Extract the (x, y) coordinate from the center of the cell holding the provided text.  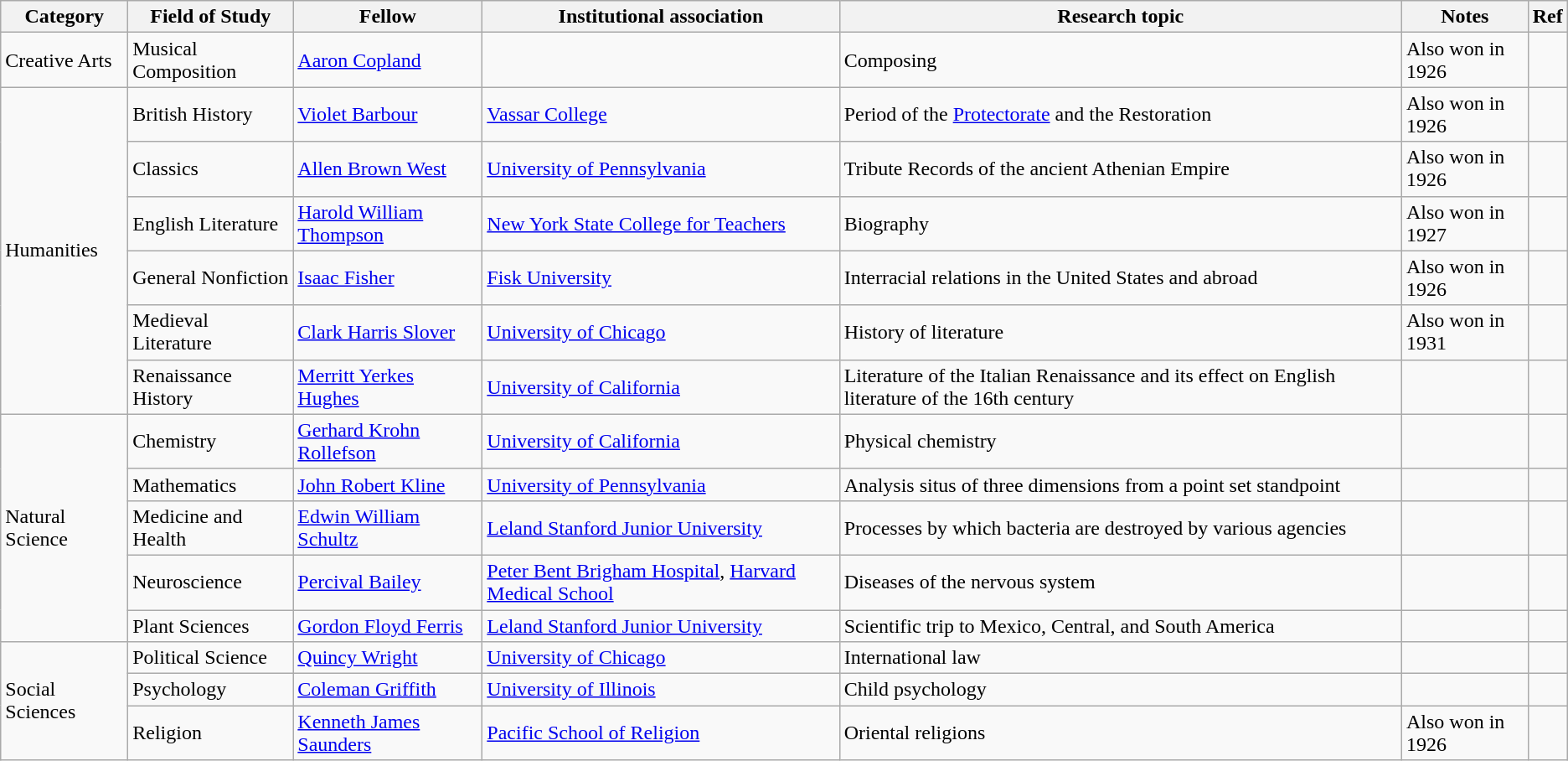
Diseases of the nervous system (1121, 582)
Notes (1464, 17)
Violet Barbour (388, 114)
Classics (211, 169)
International law (1121, 658)
Isaac Fisher (388, 278)
Religion (211, 733)
Percival Bailey (388, 582)
Plant Sciences (211, 626)
Biography (1121, 223)
Musical Composition (211, 60)
Merritt Yerkes Hughes (388, 387)
Interracial relations in the United States and abroad (1121, 278)
Category (64, 17)
Processes by which bacteria are destroyed by various agencies (1121, 528)
Composing (1121, 60)
Mathematics (211, 484)
Scientific trip to Mexico, Central, and South America (1121, 626)
Medicine and Health (211, 528)
Medieval Literature (211, 332)
Fellow (388, 17)
Aaron Copland (388, 60)
Also won in 1931 (1464, 332)
General Nonfiction (211, 278)
Renaissance History (211, 387)
Social Sciences (64, 701)
Ref (1548, 17)
Oriental religions (1121, 733)
Analysis situs of three dimensions from a point set standpoint (1121, 484)
Field of Study (211, 17)
University of Illinois (661, 690)
Fisk University (661, 278)
Chemistry (211, 441)
Clark Harris Slover (388, 332)
Also won in 1927 (1464, 223)
Psychology (211, 690)
Vassar College (661, 114)
Neuroscience (211, 582)
Natural Science (64, 528)
John Robert Kline (388, 484)
Kenneth James Saunders (388, 733)
Creative Arts (64, 60)
Coleman Griffith (388, 690)
Pacific School of Religion (661, 733)
British History (211, 114)
Physical chemistry (1121, 441)
Institutional association (661, 17)
Gerhard Krohn Rollefson (388, 441)
Literature of the Italian Renaissance and its effect on English literature of the 16th century (1121, 387)
Quincy Wright (388, 658)
Harold William Thompson (388, 223)
Child psychology (1121, 690)
Peter Bent Brigham Hospital, Harvard Medical School (661, 582)
Edwin William Schultz (388, 528)
Humanities (64, 251)
Tribute Records of the ancient Athenian Empire (1121, 169)
History of literature (1121, 332)
Political Science (211, 658)
Allen Brown West (388, 169)
Research topic (1121, 17)
Gordon Floyd Ferris (388, 626)
New York State College for Teachers (661, 223)
English Literature (211, 223)
Period of the Protectorate and the Restoration (1121, 114)
